Find where the given text appears and provide that cell's center as [x, y] coordinate. 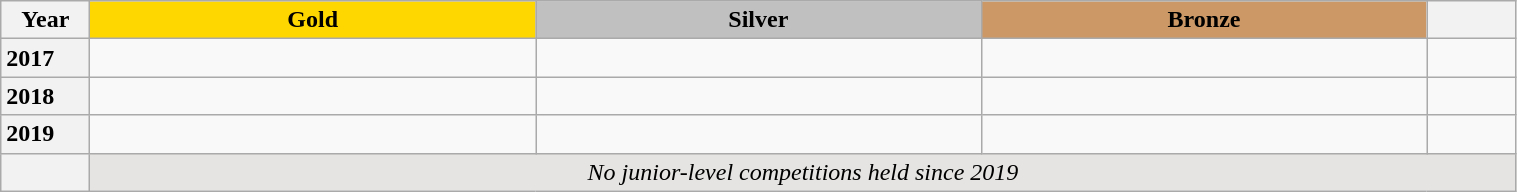
2017 [46, 58]
2019 [46, 134]
No junior-level competitions held since 2019 [803, 172]
Year [46, 20]
Gold [313, 20]
Bronze [1204, 20]
2018 [46, 96]
Silver [759, 20]
